Detect which cell encompasses the target text, then output its [x, y] center coordinate. 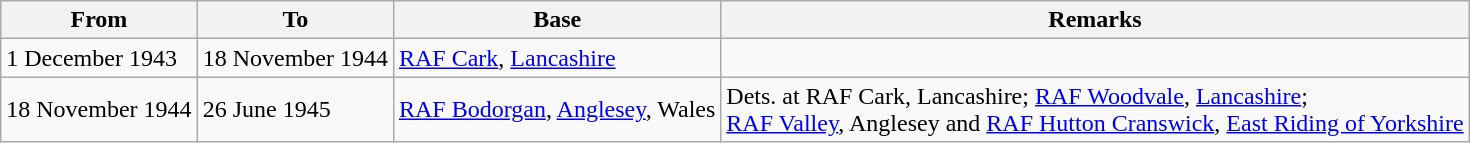
RAF Cark, Lancashire [556, 58]
Remarks [1095, 20]
RAF Bodorgan, Anglesey, Wales [556, 110]
Base [556, 20]
Dets. at RAF Cark, Lancashire; RAF Woodvale, Lancashire; RAF Valley, Anglesey and RAF Hutton Cranswick, East Riding of Yorkshire [1095, 110]
To [295, 20]
From [99, 20]
1 December 1943 [99, 58]
26 June 1945 [295, 110]
